For the text-containing cell, return its midpoint in [X, Y] coordinate format. 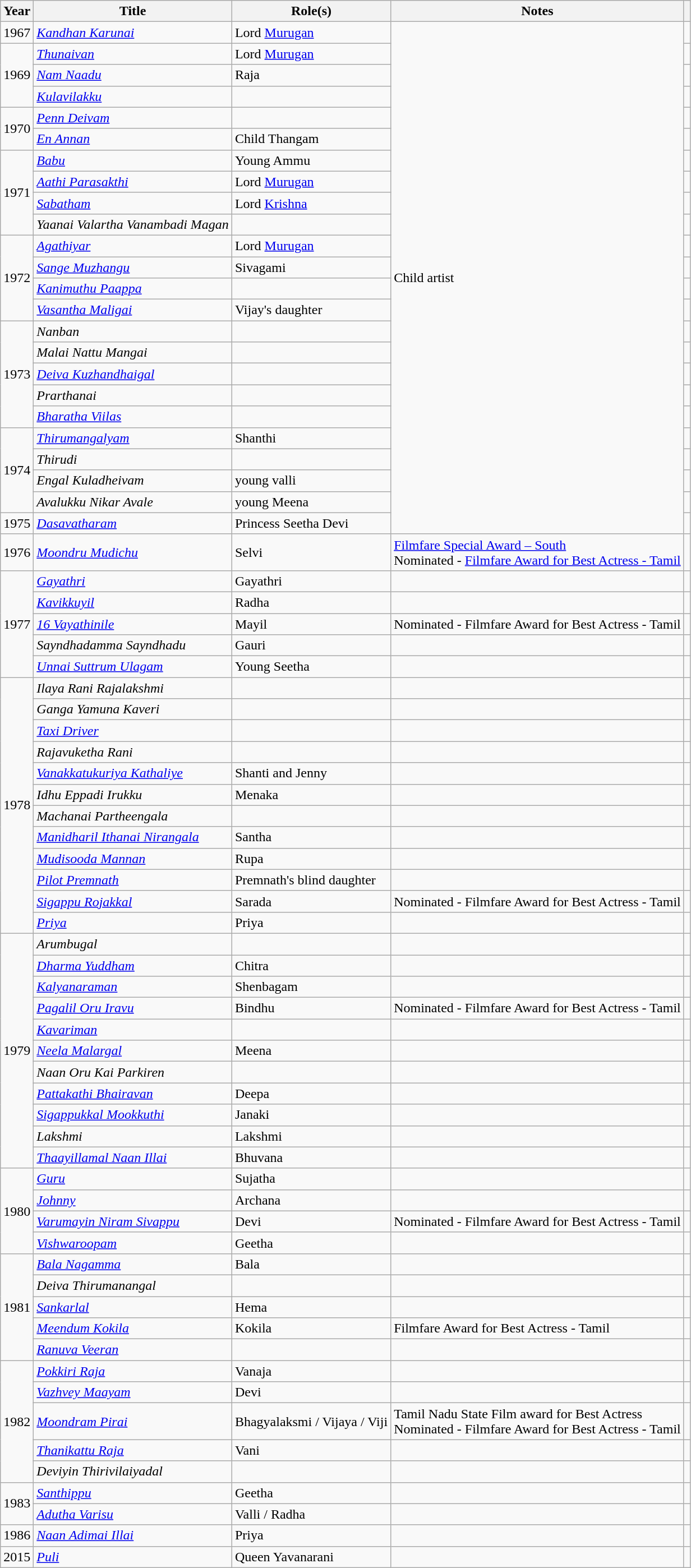
Young Seetha [311, 667]
1979 [17, 1051]
Rupa [311, 859]
Sigappu Rojakkal [133, 901]
Deiva Thirumanangal [133, 1285]
Archana [311, 1200]
Bala [311, 1264]
Varumayin Niram Sivappu [133, 1221]
Thanikattu Raja [133, 1450]
Bhagyalaksmi / Vijaya / Viji [311, 1421]
Kalyanaraman [133, 987]
Unnai Suttrum Ulagam [133, 667]
Sujatha [311, 1179]
Meendum Kokila [133, 1329]
Princess Seetha Devi [311, 523]
Dharma Yuddham [133, 965]
Raja [311, 75]
Kavikkuyil [133, 602]
Sange Muzhangu [133, 268]
Child Thangam [311, 139]
Pilot Premnath [133, 880]
young Meena [311, 502]
Yaanai Valartha Vanambadi Magan [133, 224]
Vishwaroopam [133, 1243]
1971 [17, 192]
Janaki [311, 1115]
Vazhvey Maayam [133, 1392]
Dasavatharam [133, 523]
1975 [17, 523]
Babu [133, 160]
Shenbagam [311, 987]
Deviyin Thirivilaiyadal [133, 1472]
Naan Adimai Illai [133, 1535]
Vijay's daughter [311, 310]
En Annan [133, 139]
Gauri [311, 645]
Premnath's blind daughter [311, 880]
Nanban [133, 331]
Thirudi [133, 459]
Malai Nattu Mangai [133, 353]
Sankarlal [133, 1307]
1973 [17, 374]
Idhu Eppadi Irukku [133, 795]
2015 [17, 1557]
1983 [17, 1504]
Deiva Kuzhandhaigal [133, 374]
Bindhu [311, 1008]
1976 [17, 552]
Rajavuketha Rani [133, 752]
Role(s) [311, 11]
Machanai Partheengala [133, 816]
Lord Krishna [311, 203]
1980 [17, 1211]
Pagalil Oru Iravu [133, 1008]
Sigappukkal Mookkuthi [133, 1115]
young valli [311, 481]
Mayil [311, 624]
Ranuva Veeran [133, 1350]
Shanthi [311, 438]
Sarada [311, 901]
Prarthanai [133, 395]
Tamil Nadu State Film award for Best ActressNominated - Filmfare Award for Best Actress - Tamil [537, 1421]
Moondram Pirai [133, 1421]
Filmfare Special Award – SouthNominated - Filmfare Award for Best Actress - Tamil [537, 552]
Menaka [311, 795]
Bharatha Viilas [133, 417]
Penn Deivam [133, 118]
Thaayillamal Naan Illai [133, 1157]
Child artist [537, 278]
Vani [311, 1450]
Puli [133, 1557]
Shanti and Jenny [311, 773]
Kandhan Karunai [133, 33]
Vanaja [311, 1371]
1972 [17, 278]
Title [133, 11]
Deepa [311, 1094]
1969 [17, 75]
Chitra [311, 965]
Arumbugal [133, 944]
1974 [17, 470]
Year [17, 11]
Selvi [311, 552]
Nam Naadu [133, 75]
Notes [537, 11]
Kokila [311, 1329]
Avalukku Nikar Avale [133, 502]
Aathi Parasakthi [133, 182]
Valli / Radha [311, 1514]
Bhuvana [311, 1157]
Queen Yavanarani [311, 1557]
1967 [17, 33]
Taxi Driver [133, 731]
Ilaya Rani Rajalakshmi [133, 688]
Adutha Varisu [133, 1514]
Kanimuthu Paappa [133, 289]
Sayndhadamma Sayndhadu [133, 645]
Radha [311, 602]
1977 [17, 624]
16 Vayathinile [133, 624]
Kulavilakku [133, 96]
Young Ammu [311, 160]
Santha [311, 837]
Johnny [133, 1200]
Bala Nagamma [133, 1264]
Vasantha Maligai [133, 310]
Manidharil Ithanai Nirangala [133, 837]
Ganga Yamuna Kaveri [133, 709]
Hema [311, 1307]
Filmfare Award for Best Actress - Tamil [537, 1329]
Meena [311, 1051]
Moondru Mudichu [133, 552]
Naan Oru Kai Parkiren [133, 1072]
Guru [133, 1179]
Thunaivan [133, 54]
1986 [17, 1535]
Agathiyar [133, 246]
1982 [17, 1421]
Mudisooda Mannan [133, 859]
1970 [17, 128]
Kavariman [133, 1030]
1978 [17, 805]
Sivagami [311, 268]
Santhippu [133, 1493]
Vanakkatukuriya Kathaliye [133, 773]
Pattakathi Bhairavan [133, 1094]
Sabatham [133, 203]
Engal Kuladheivam [133, 481]
Thirumangalyam [133, 438]
Neela Malargal [133, 1051]
Pokkiri Raja [133, 1371]
1981 [17, 1307]
